Search for the cell housing the specified text and yield its [X, Y] center coordinate. 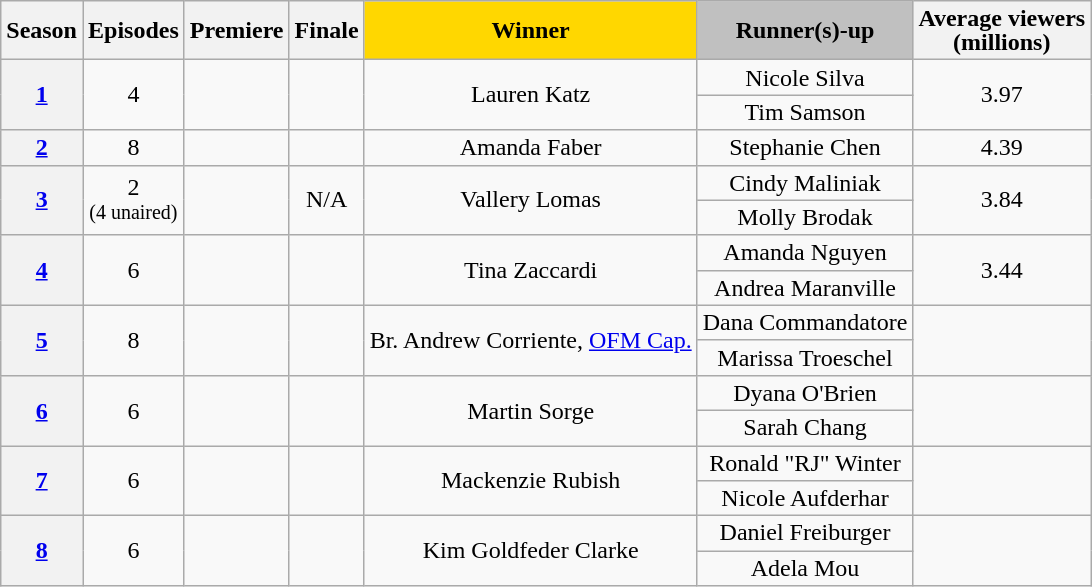
Andrea Maranville [805, 288]
Vallery Lomas [530, 200]
Mackenzie Rubish [530, 481]
7 [42, 481]
Stephanie Chen [805, 148]
Martin Sorge [530, 410]
Runner(s)-up [805, 30]
Tina Zaccardi [530, 270]
Dana Commandatore [805, 322]
Daniel Freiburger [805, 534]
Lauren Katz [530, 95]
Dyana O'Brien [805, 392]
1 [42, 95]
Amanda Faber [530, 148]
Br. Andrew Corriente, OFM Cap. [530, 340]
Episodes [133, 30]
Molly Brodak [805, 218]
N/A [326, 200]
Tim Samson [805, 112]
Nicole Aufderhar [805, 498]
Nicole Silva [805, 78]
Adela Mou [805, 568]
2(4 unaired) [133, 200]
5 [42, 340]
4.39 [1002, 148]
Cindy Maliniak [805, 182]
Finale [326, 30]
Kim Goldfeder Clarke [530, 551]
3.44 [1002, 270]
Season [42, 30]
3 [42, 200]
Average viewers(millions) [1002, 30]
Amanda Nguyen [805, 252]
Winner [530, 30]
3.84 [1002, 200]
Marissa Troeschel [805, 358]
Premiere [236, 30]
Sarah Chang [805, 428]
Ronald "RJ" Winter [805, 464]
2 [42, 148]
3.97 [1002, 95]
